Capture the cell that displays the provided text and extract its [x, y] central coordinate. 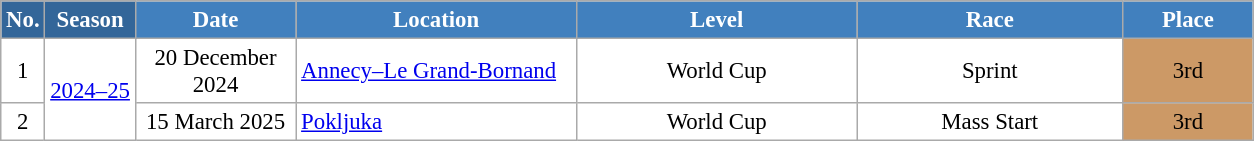
Sprint [990, 72]
15 March 2025 [216, 122]
Pokljuka [436, 122]
1 [23, 72]
Race [990, 20]
Annecy–Le Grand-Bornand [436, 72]
Location [436, 20]
Place [1188, 20]
Mass Start [990, 122]
20 December 2024 [216, 72]
2024–25 [90, 90]
2 [23, 122]
Season [90, 20]
No. [23, 20]
Level [716, 20]
Date [216, 20]
